Return the (X, Y) coordinate for the center point of the cell that contains the specified text.  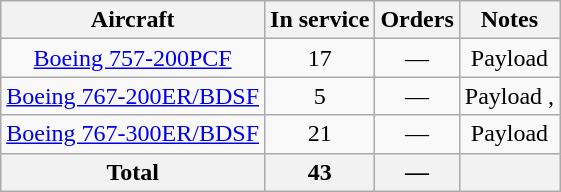
5 (320, 96)
Orders (417, 20)
Total (133, 172)
In service (320, 20)
21 (320, 134)
43 (320, 172)
Boeing 757-200PCF (133, 58)
Aircraft (133, 20)
Boeing 767-200ER/BDSF (133, 96)
Notes (509, 20)
17 (320, 58)
Boeing 767-300ER/BDSF (133, 134)
Payload , (509, 96)
